Identify which cell holds the provided text, then report its [x, y] central coordinate. 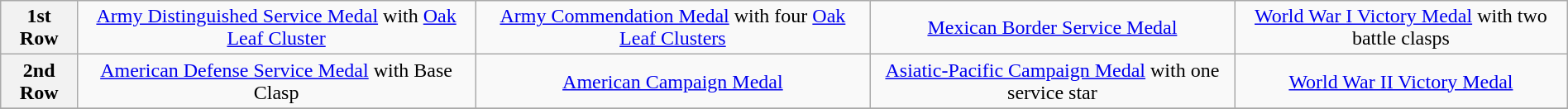
Asiatic-Pacific Campaign Medal with one service star [1052, 81]
American Defense Service Medal with Base Clasp [276, 81]
1st Row [40, 28]
Army Distinguished Service Medal with Oak Leaf Cluster [276, 28]
American Campaign Medal [673, 81]
Mexican Border Service Medal [1052, 28]
World War II Victory Medal [1401, 81]
Army Commendation Medal with four Oak Leaf Clusters [673, 28]
2nd Row [40, 81]
World War I Victory Medal with two battle clasps [1401, 28]
